Return the [X, Y] coordinate for the center point of the cell that contains the specified text.  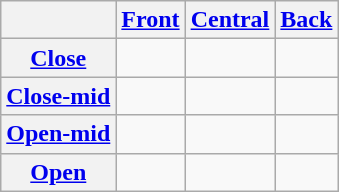
Close-mid [58, 96]
Front [150, 20]
Open-mid [58, 134]
Close [58, 58]
Central [230, 20]
Open [58, 172]
Back [306, 20]
